Return [x, y] of the center of cell containing provided text 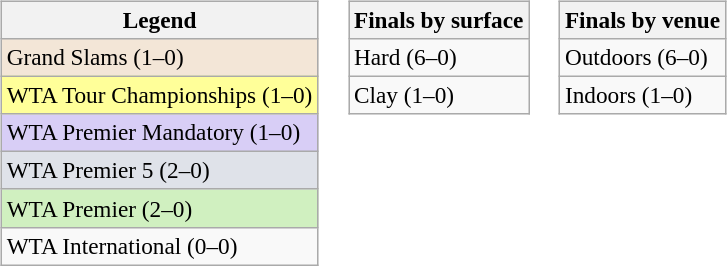
Grand Slams (1–0) [160, 57]
WTA International (0–0) [160, 246]
Legend [160, 20]
Indoors (1–0) [642, 95]
Finals by surface [439, 20]
Finals by venue [642, 20]
WTA Premier (2–0) [160, 208]
Clay (1–0) [439, 95]
WTA Premier Mandatory (1–0) [160, 133]
Outdoors (6–0) [642, 57]
Hard (6–0) [439, 57]
WTA Premier 5 (2–0) [160, 171]
WTA Tour Championships (1–0) [160, 95]
